Find where the given text appears and provide that cell's center as (x, y) coordinate. 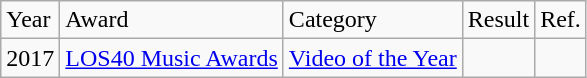
Ref. (561, 20)
2017 (30, 58)
Category (372, 20)
Result (498, 20)
LOS40 Music Awards (172, 58)
Award (172, 20)
Year (30, 20)
Video of the Year (372, 58)
